Output the (x, y) coordinate of the center of the cell containing the given text.  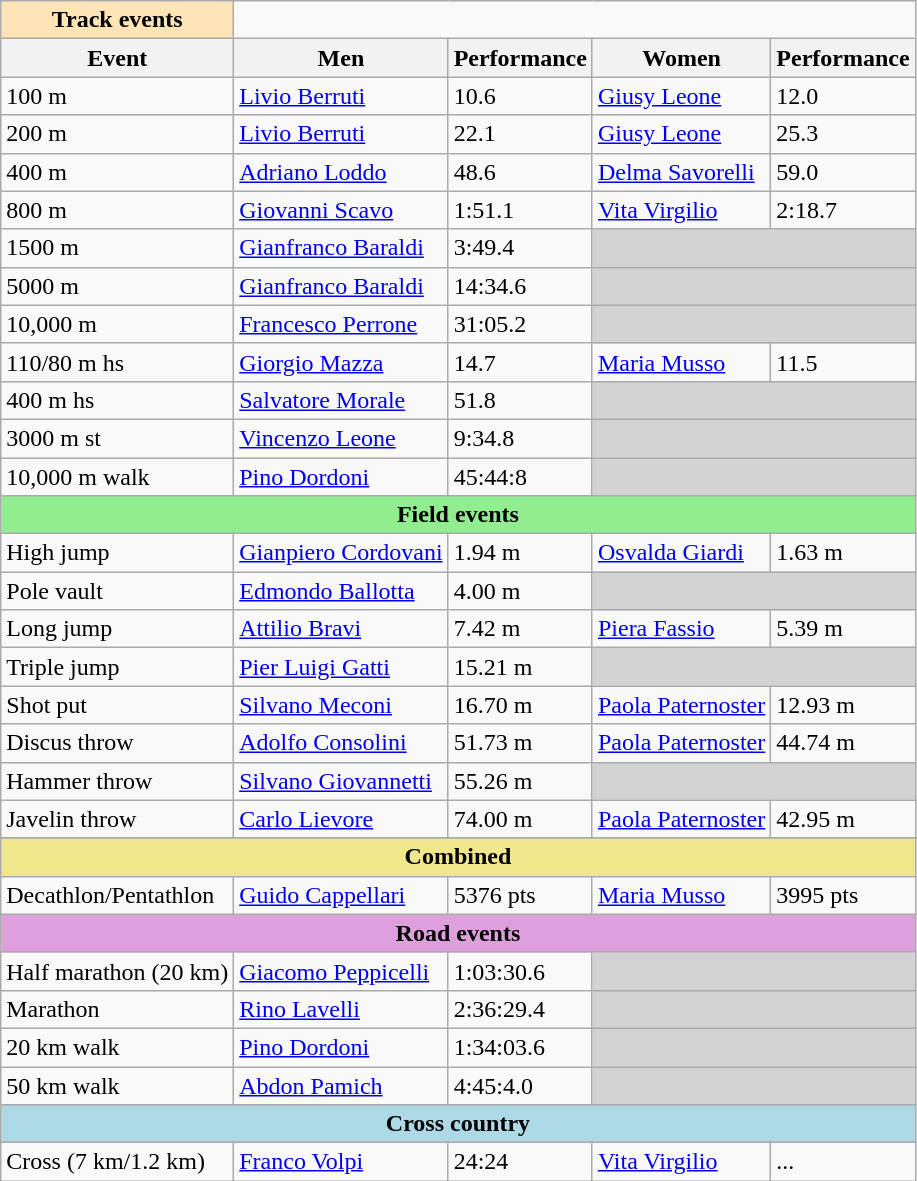
Pole vault (118, 591)
Vincenzo Leone (341, 438)
Rino Lavelli (341, 1009)
15.21 m (520, 667)
1500 m (118, 248)
31:05.2 (520, 324)
51.8 (520, 400)
16.70 m (520, 705)
1.94 m (520, 553)
Field events (458, 515)
50 km walk (118, 1085)
Long jump (118, 629)
22.1 (520, 134)
9:34.8 (520, 438)
7.42 m (520, 629)
Hammer throw (118, 781)
14:34.6 (520, 286)
Piera Fassio (681, 629)
1.63 m (843, 553)
Giovanni Scavo (341, 210)
Osvalda Giardi (681, 553)
400 m (118, 172)
800 m (118, 210)
5.39 m (843, 629)
Delma Savorelli (681, 172)
5376 pts (520, 895)
3000 m st (118, 438)
20 km walk (118, 1047)
Edmondo Ballotta (341, 591)
42.95 m (843, 819)
Marathon (118, 1009)
Adolfo Consolini (341, 743)
Half marathon (20 km) (118, 971)
Discus throw (118, 743)
25.3 (843, 134)
1:03:30.6 (520, 971)
Triple jump (118, 667)
Cross country (458, 1124)
Cross (7 km/1.2 km) (118, 1162)
Francesco Perrone (341, 324)
Pier Luigi Gatti (341, 667)
12.0 (843, 96)
1:51.1 (520, 210)
High jump (118, 553)
Men (341, 58)
... (843, 1162)
Track events (118, 20)
Attilio Bravi (341, 629)
3995 pts (843, 895)
24:24 (520, 1162)
4:45:4.0 (520, 1085)
14.7 (520, 362)
1:34:03.6 (520, 1047)
Gianpiero Cordovani (341, 553)
74.00 m (520, 819)
4.00 m (520, 591)
Giacomo Peppicelli (341, 971)
Decathlon/Pentathlon (118, 895)
Combined (458, 857)
2:36:29.4 (520, 1009)
44.74 m (843, 743)
Women (681, 58)
2:18.7 (843, 210)
45:44:8 (520, 477)
Silvano Meconi (341, 705)
Franco Volpi (341, 1162)
10,000 m walk (118, 477)
11.5 (843, 362)
48.6 (520, 172)
51.73 m (520, 743)
55.26 m (520, 781)
110/80 m hs (118, 362)
Salvatore Morale (341, 400)
12.93 m (843, 705)
Guido Cappellari (341, 895)
5000 m (118, 286)
100 m (118, 96)
Silvano Giovannetti (341, 781)
Carlo Lievore (341, 819)
200 m (118, 134)
10,000 m (118, 324)
10.6 (520, 96)
Adriano Loddo (341, 172)
3:49.4 (520, 248)
400 m hs (118, 400)
Abdon Pamich (341, 1085)
Shot put (118, 705)
59.0 (843, 172)
Giorgio Mazza (341, 362)
Event (118, 58)
Javelin throw (118, 819)
Road events (458, 933)
